Capture the cell that displays the provided text and extract its (X, Y) central coordinate. 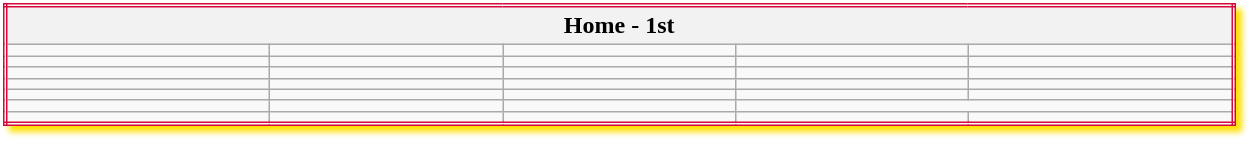
Home - 1st (619, 25)
